Return the (x, y) coordinate for the center point of the cell that contains the specified text.  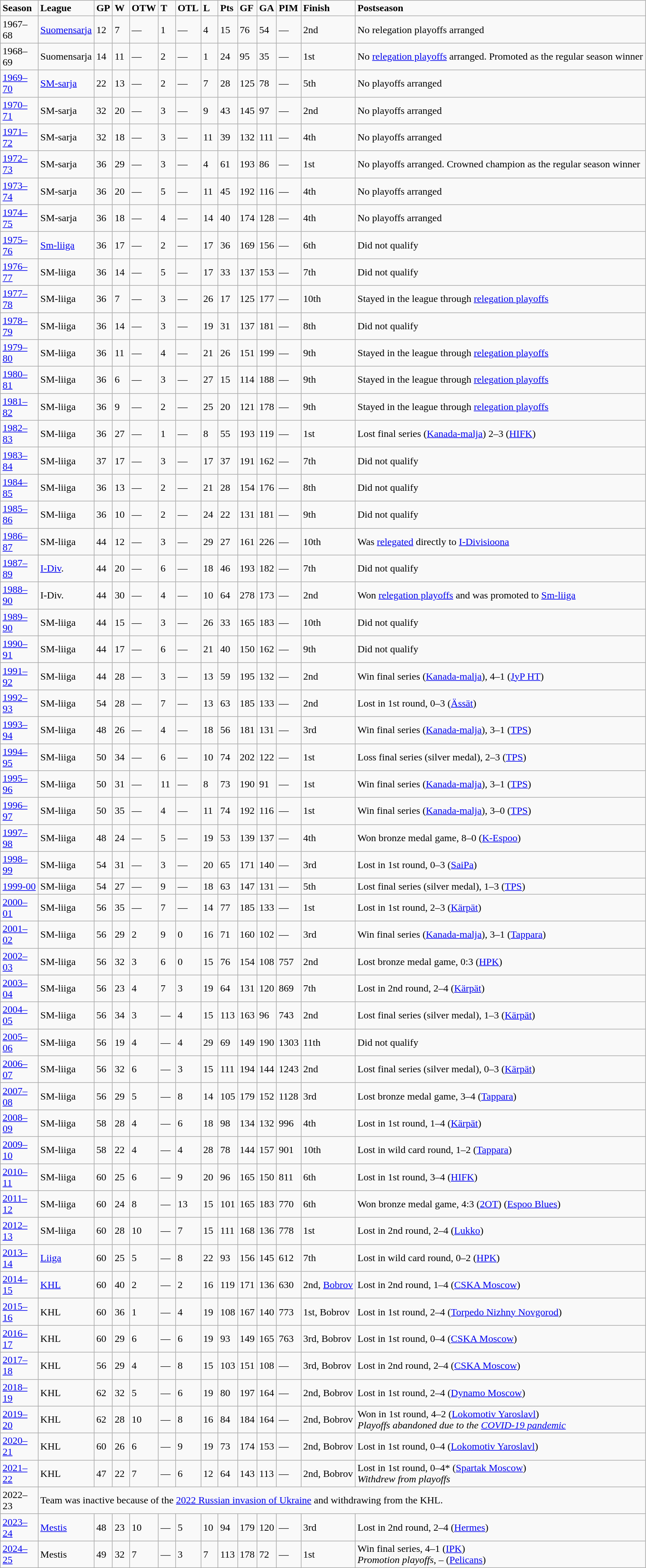
84 (228, 1420)
Lost in 2nd round, 2–4 (Lukko) (500, 1231)
2009–10 (19, 1150)
43 (228, 110)
1991–92 (19, 676)
2006–07 (19, 1069)
1983–84 (19, 461)
1243 (288, 1069)
101 (228, 1204)
Pts (228, 8)
GF (247, 8)
Lost in 2nd round, 2–4 (Hermes) (500, 1527)
2001–02 (19, 934)
69 (228, 1042)
2012–13 (19, 1231)
Lost bronze medal game, 3–4 (Tappara) (500, 1096)
2019–20 (19, 1420)
757 (288, 962)
1303 (288, 1042)
114 (247, 380)
2020–21 (19, 1446)
226 (267, 542)
Loss final series (silver medal), 2–3 (TPS) (500, 757)
1989–90 (19, 622)
773 (288, 1312)
1973–74 (19, 191)
2024–25 (19, 1554)
188 (267, 380)
Lost in 1st round, 1–4 (Kärpät) (500, 1123)
Lost in 1st round, 2–4 (Dynamo Moscow) (500, 1392)
Lost in 1st round, 0–4 (Lokomotiv Yaroslavl) (500, 1446)
122 (267, 757)
71 (228, 934)
61 (228, 164)
Lost final series (silver medal), 1–3 (Kärpät) (500, 1016)
1972–73 (19, 164)
143 (247, 1474)
770 (288, 1204)
95 (247, 56)
134 (247, 1123)
Finish (328, 8)
1967–68 (19, 30)
30 (121, 596)
No playoffs arranged. Crowned champion as the regular season winner (500, 164)
League (66, 8)
811 (288, 1177)
Lost in 1st round, 0–4* (Spartak Moscow)Withdrew from playoffs (500, 1474)
GA (267, 8)
2015–16 (19, 1312)
191 (247, 461)
49 (103, 1554)
901 (288, 1150)
2023–24 (19, 1527)
59 (228, 676)
Lost in 1st round, 3–4 (HIFK) (500, 1177)
39 (228, 138)
2017–18 (19, 1366)
1999-00 (19, 886)
Lost in wild card round, 0–2 (HPK) (500, 1258)
Lost in 1st round, 0–4 (CSKA Moscow) (500, 1339)
763 (288, 1339)
Liiga (66, 1258)
46 (228, 568)
2016–17 (19, 1339)
2018–19 (19, 1392)
94 (228, 1527)
Lost in 2nd round, 1–4 (CSKA Moscow) (500, 1285)
2014–15 (19, 1285)
2000–01 (19, 908)
No relegation playoffs arranged (500, 30)
1986–87 (19, 542)
W (121, 8)
72 (267, 1554)
86 (267, 164)
Lost in 1st round, 2–3 (Kärpät) (500, 908)
202 (247, 757)
Won relegation playoffs and was promoted to Sm-liiga (500, 596)
2021–22 (19, 1474)
98 (228, 1123)
743 (288, 1016)
2008–09 (19, 1123)
65 (228, 865)
1977–78 (19, 299)
97 (267, 110)
Lost in 2nd round, 2–4 (Kärpät) (500, 988)
Win final series (Kanada-malja), 4–1 (JyP HT) (500, 676)
T (167, 8)
Was relegated directly to I-Divisioona (500, 542)
Lost in 1st round, 2–4 (Torpedo Nizhny Novgorod) (500, 1312)
91 (267, 784)
1988–90 (19, 596)
996 (288, 1123)
2005–06 (19, 1042)
2002–03 (19, 962)
Lost in wild card round, 1–2 (Tappara) (500, 1150)
1975–76 (19, 245)
55 (228, 434)
147 (247, 886)
121 (247, 407)
128 (267, 218)
869 (288, 988)
Lost in 1st round, 0–3 (SaiPa) (500, 865)
1968–69 (19, 56)
2022–23 (19, 1500)
1987–89 (19, 568)
630 (288, 1285)
2013–14 (19, 1258)
53 (228, 838)
1995–96 (19, 784)
160 (247, 934)
1974–75 (19, 218)
11th (328, 1042)
103 (228, 1366)
1981–82 (19, 407)
1990–91 (19, 649)
Lost final series (Kanada-malja) 2–3 (HIFK) (500, 434)
1979–80 (19, 353)
1978–79 (19, 326)
173 (267, 596)
Team was inactive because of the 2022 Russian invasion of Ukraine and withdrawing from the KHL. (341, 1500)
1996–97 (19, 811)
163 (247, 1016)
No relegation playoffs arranged. Promoted as the regular season winner (500, 56)
1970–71 (19, 110)
176 (267, 488)
Season (19, 8)
Lost in 1st round, 0–3 (Ässät) (500, 703)
778 (288, 1231)
1969–70 (19, 84)
1976–77 (19, 272)
2007–08 (19, 1096)
152 (267, 1096)
Lost final series (silver medal), 0–3 (Kärpät) (500, 1069)
177 (267, 299)
1980–81 (19, 380)
1982–83 (19, 434)
102 (267, 934)
Lost bronze medal game, 0:3 (HPK) (500, 962)
Won bronze medal game, 4:3 (2OT) (Espoo Blues) (500, 1204)
1998–99 (19, 865)
Win final series (Kanada-malja), 3–1 (Tappara) (500, 934)
Postseason (500, 8)
1994–95 (19, 757)
OTL (188, 8)
1993–94 (19, 730)
2010–11 (19, 1177)
Win final series, 4–1 (IPK) Promotion playoffs, – (Pelicans) (500, 1554)
168 (247, 1231)
45 (228, 191)
199 (267, 353)
Lost final series (silver medal), 1–3 (TPS) (500, 886)
1997–98 (19, 838)
L (210, 8)
157 (267, 1150)
169 (247, 245)
Lost in 2nd round, 2–4 (CSKA Moscow) (500, 1366)
278 (247, 596)
Sm-liiga (66, 245)
47 (103, 1474)
77 (228, 908)
Won in 1st round, 4–2 (Lokomotiv Yaroslavl) Playoffs abandoned due to the COVID-19 pandemic (500, 1420)
2004–05 (19, 1016)
194 (247, 1069)
1128 (288, 1096)
197 (247, 1392)
195 (247, 676)
Win final series (Kanada-malja), 3–0 (TPS) (500, 811)
1st, Bobrov (328, 1312)
105 (228, 1096)
182 (267, 568)
612 (288, 1258)
1984–85 (19, 488)
2003–04 (19, 988)
GP (103, 8)
80 (228, 1392)
OTW (144, 8)
Won bronze medal game, 8–0 (K-Espoo) (500, 838)
139 (247, 838)
1971–72 (19, 138)
161 (247, 542)
184 (247, 1420)
2011–12 (19, 1204)
PIM (288, 8)
1992–93 (19, 703)
167 (247, 1312)
1985–86 (19, 514)
